Find where the given text appears and provide that cell's center as [x, y] coordinate. 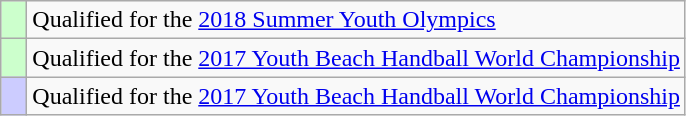
Qualified for the 2018 Summer Youth Olympics [356, 20]
